Provide the [x, y] coordinate of the cell's center where the given text is located.  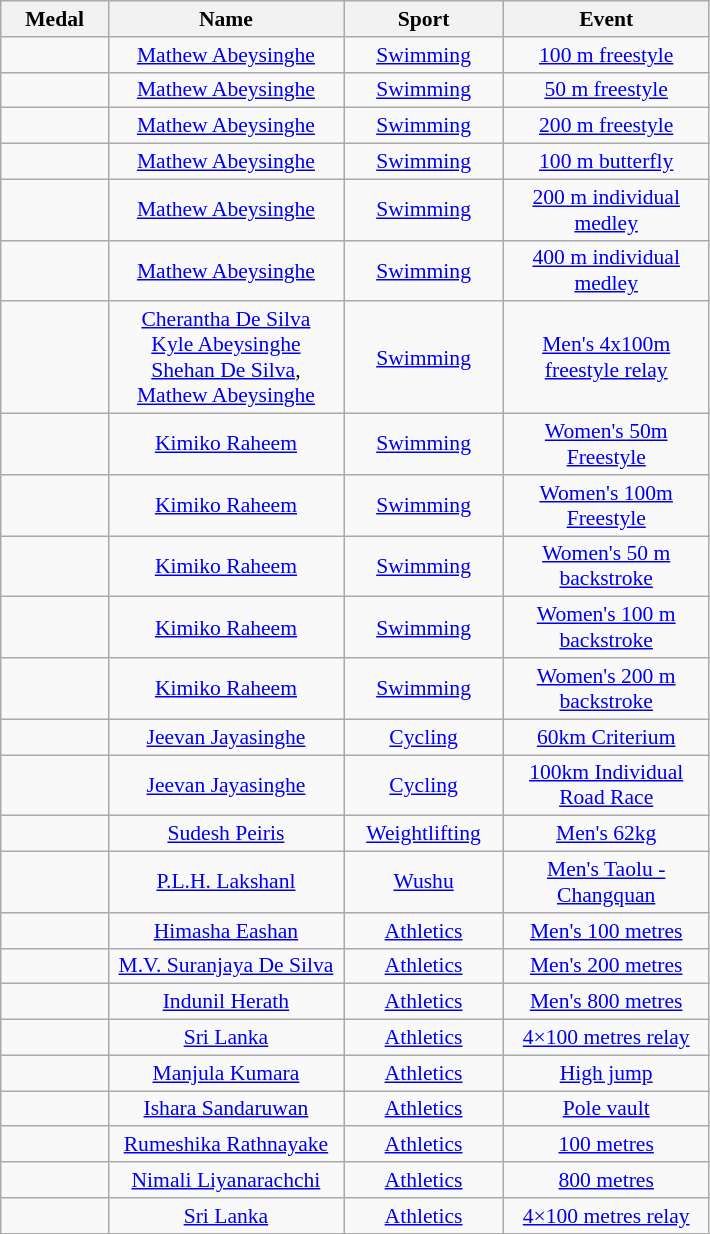
M.V. Suranjaya De Silva [226, 966]
60km Criterium [606, 737]
Men's 4x100m freestyle relay [606, 358]
Wushu [424, 882]
Women's 100m Freestyle [606, 506]
Name [226, 19]
Women's 200 m backstroke [606, 688]
Sudesh Peiris [226, 834]
100 m freestyle [606, 55]
Women's 50 m backstroke [606, 566]
Men's 800 metres [606, 1002]
Nimali Liyanarachchi [226, 1180]
Men's 62kg [606, 834]
100 m butterfly [606, 162]
Indunil Herath [226, 1002]
Women's 50m Freestyle [606, 444]
Men's 100 metres [606, 931]
Sport [424, 19]
Rumeshika Rathnayake [226, 1145]
Weightlifting [424, 834]
High jump [606, 1073]
50 m freestyle [606, 90]
Pole vault [606, 1109]
400 m individual medley [606, 270]
P.L.H. Lakshanl [226, 882]
Himasha Eashan [226, 931]
200 m freestyle [606, 126]
Men's 200 metres [606, 966]
800 metres [606, 1180]
100 metres [606, 1145]
Cherantha De SilvaKyle AbeysingheShehan De Silva,Mathew Abeysinghe [226, 358]
200 m individual medley [606, 210]
Medal [55, 19]
Manjula Kumara [226, 1073]
100km Individual Road Race [606, 786]
Event [606, 19]
Ishara Sandaruwan [226, 1109]
Women's 100 m backstroke [606, 628]
Men's Taolu - Changquan [606, 882]
